Search for the cell housing the specified text and yield its (x, y) center coordinate. 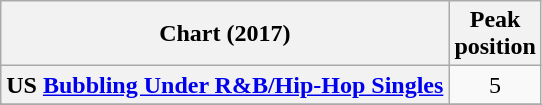
US Bubbling Under R&B/Hip-Hop Singles (225, 85)
Chart (2017) (225, 34)
5 (495, 85)
Peakposition (495, 34)
